From the cell containing the given text, extract its center point as (X, Y) coordinate. 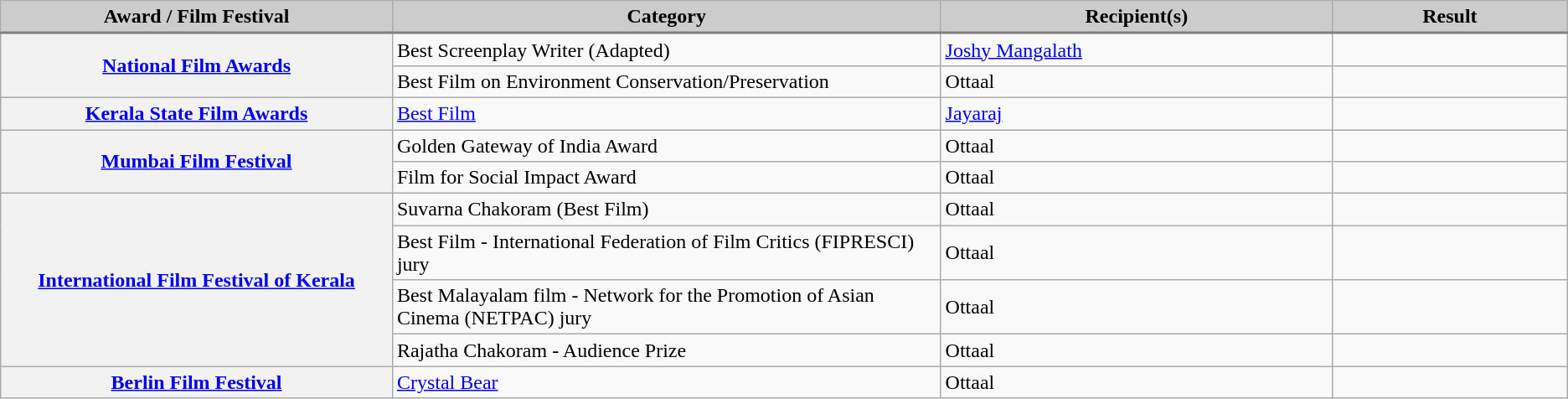
Best Malayalam film - Network for the Promotion of Asian Cinema (NETPAC) jury (667, 307)
International Film Festival of Kerala (197, 280)
Award / Film Festival (197, 17)
Jayaraj (1137, 113)
Result (1451, 17)
Best Film on Environment Conservation/Preservation (667, 81)
Film for Social Impact Award (667, 178)
Kerala State Film Awards (197, 113)
Mumbai Film Festival (197, 161)
Best Film - International Federation of Film Critics (FIPRESCI) jury (667, 253)
Recipient(s) (1137, 17)
Joshy Mangalath (1137, 50)
Rajatha Chakoram - Audience Prize (667, 350)
Berlin Film Festival (197, 382)
Category (667, 17)
Crystal Bear (667, 382)
Best Screenplay Writer (Adapted) (667, 50)
National Film Awards (197, 65)
Golden Gateway of India Award (667, 145)
Suvarna Chakoram (Best Film) (667, 210)
Best Film (667, 113)
